Determine the (x, y) coordinate at the center of the cell enclosing the given text.  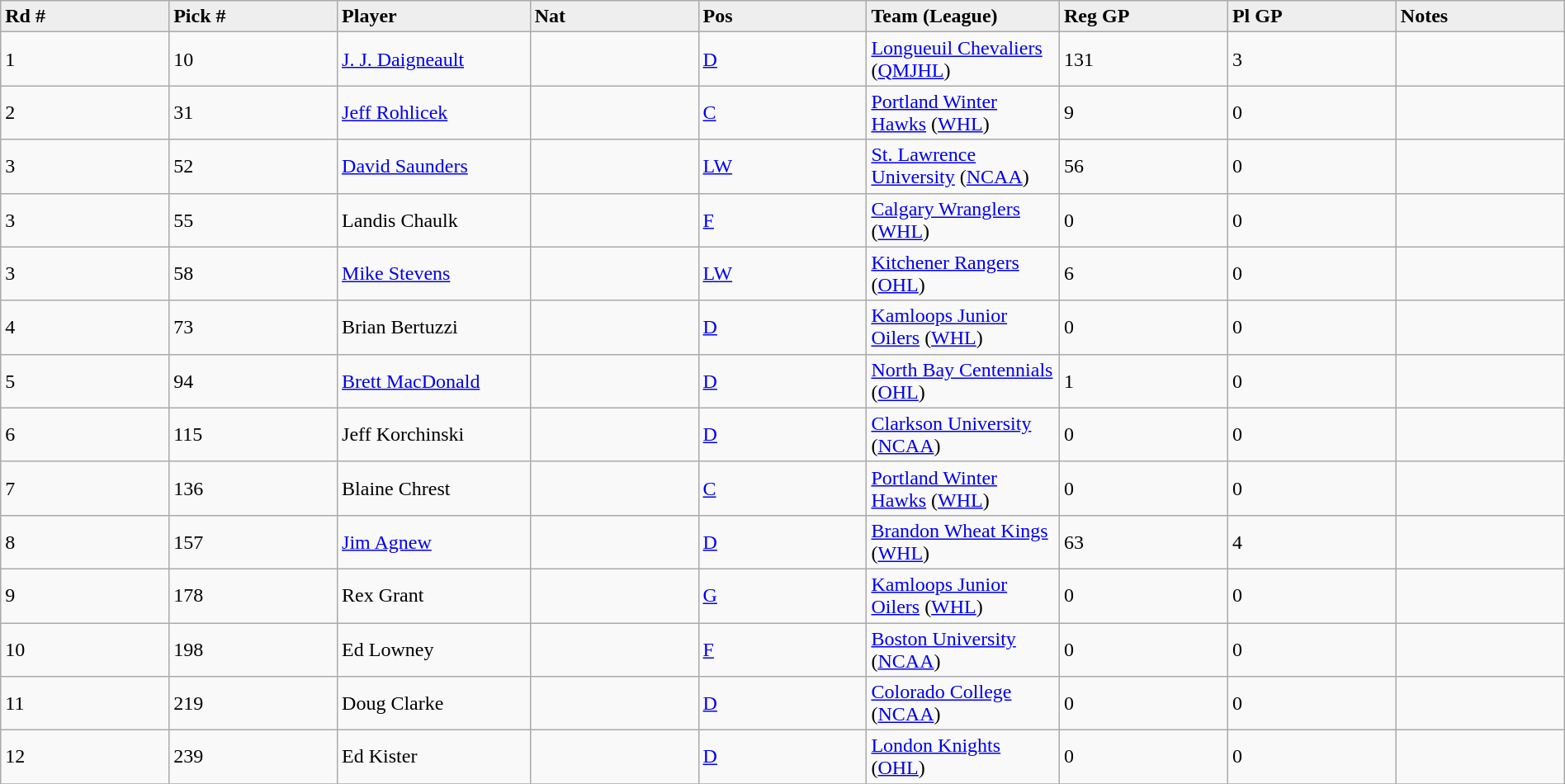
63 (1144, 541)
94 (253, 381)
Reg GP (1144, 17)
Rd # (85, 17)
178 (253, 596)
198 (253, 649)
Kitchener Rangers (OHL) (963, 274)
Notes (1480, 17)
5 (85, 381)
North Bay Centennials (OHL) (963, 381)
12 (85, 758)
Landis Chaulk (434, 220)
Jeff Korchinski (434, 434)
2 (85, 112)
239 (253, 758)
55 (253, 220)
73 (253, 327)
Team (League) (963, 17)
Doug Clarke (434, 703)
Brian Bertuzzi (434, 327)
Jim Agnew (434, 541)
Ed Kister (434, 758)
David Saunders (434, 167)
Colorado College (NCAA) (963, 703)
11 (85, 703)
Rex Grant (434, 596)
131 (1144, 59)
7 (85, 489)
52 (253, 167)
157 (253, 541)
136 (253, 489)
Brett MacDonald (434, 381)
G (782, 596)
Pick # (253, 17)
Boston University (NCAA) (963, 649)
Jeff Rohlicek (434, 112)
Ed Lowney (434, 649)
Clarkson University (NCAA) (963, 434)
St. Lawrence University (NCAA) (963, 167)
58 (253, 274)
Brandon Wheat Kings (WHL) (963, 541)
Player (434, 17)
115 (253, 434)
Nat (614, 17)
J. J. Daigneault (434, 59)
Pl GP (1312, 17)
Longueuil Chevaliers (QMJHL) (963, 59)
Pos (782, 17)
31 (253, 112)
Calgary Wranglers (WHL) (963, 220)
Blaine Chrest (434, 489)
56 (1144, 167)
Mike Stevens (434, 274)
219 (253, 703)
8 (85, 541)
London Knights (OHL) (963, 758)
